Return the [x, y] coordinate for the center point of the cell that contains the specified text.  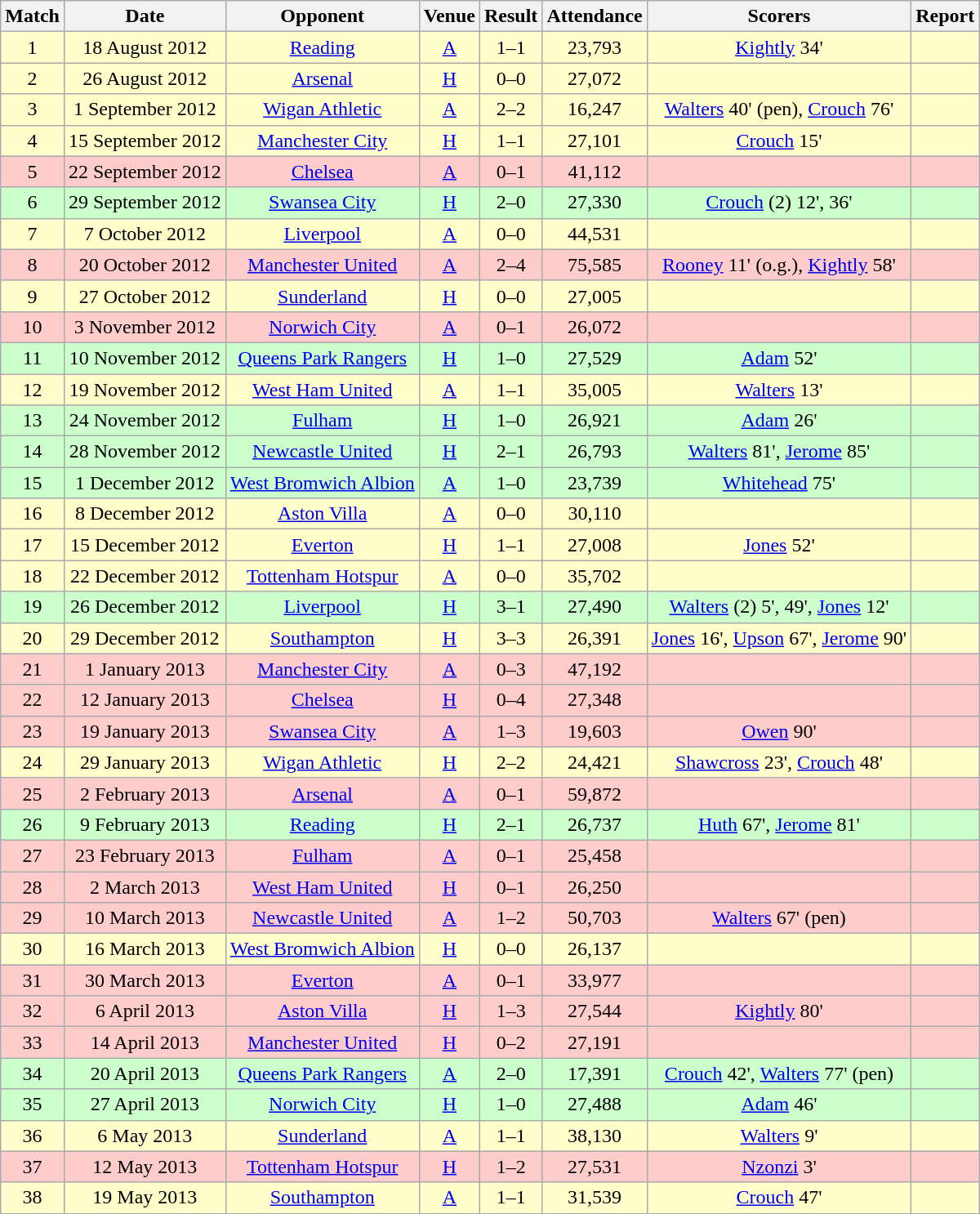
26,250 [595, 886]
8 [33, 265]
27 April 2013 [145, 1105]
26 August 2012 [145, 78]
35,005 [595, 390]
59,872 [595, 793]
19 [33, 607]
35,702 [595, 576]
Adam 52' [779, 358]
41,112 [595, 172]
27,531 [595, 1167]
Owen 90' [779, 731]
Scorers [779, 16]
Attendance [595, 16]
34 [33, 1073]
15 December 2012 [145, 545]
26,921 [595, 421]
31 [33, 980]
44,531 [595, 234]
Crouch 15' [779, 141]
27,490 [595, 607]
12 [33, 390]
27,348 [595, 700]
1 January 2013 [145, 669]
Adam 46' [779, 1105]
Huth 67', Jerome 81' [779, 824]
23,793 [595, 47]
12 May 2013 [145, 1167]
26 [33, 824]
32 [33, 1011]
47,192 [595, 669]
1 September 2012 [145, 109]
29 September 2012 [145, 203]
23 February 2013 [145, 855]
17,391 [595, 1073]
29 [33, 918]
Opponent [322, 16]
38 [33, 1198]
Result [510, 16]
27,488 [595, 1105]
19,603 [595, 731]
20 [33, 638]
33,977 [595, 980]
24,421 [595, 762]
0–4 [510, 700]
Rooney 11' (o.g.), Kightly 58' [779, 265]
26,137 [595, 949]
27 [33, 855]
3–3 [510, 638]
3 November 2012 [145, 327]
2 [33, 78]
30,110 [595, 514]
10 [33, 327]
20 October 2012 [145, 265]
3–1 [510, 607]
12 January 2013 [145, 700]
15 [33, 483]
10 November 2012 [145, 358]
23,739 [595, 483]
16 March 2013 [145, 949]
Walters 13' [779, 390]
3 [33, 109]
19 November 2012 [145, 390]
6 April 2013 [145, 1011]
8 December 2012 [145, 514]
27,008 [595, 545]
Jones 16', Upson 67', Jerome 90' [779, 638]
22 September 2012 [145, 172]
4 [33, 141]
26,737 [595, 824]
Nzonzi 3' [779, 1167]
6 [33, 203]
Kightly 80' [779, 1011]
16,247 [595, 109]
27,101 [595, 141]
28 [33, 886]
0–3 [510, 669]
9 [33, 296]
29 January 2013 [145, 762]
26,793 [595, 452]
2–4 [510, 265]
27,005 [595, 296]
35 [33, 1105]
26,072 [595, 327]
Date [145, 16]
2 March 2013 [145, 886]
6 May 2013 [145, 1136]
14 [33, 452]
13 [33, 421]
11 [33, 358]
Whitehead 75' [779, 483]
14 April 2013 [145, 1042]
22 [33, 700]
30 [33, 949]
36 [33, 1136]
Walters 40' (pen), Crouch 76' [779, 109]
27,191 [595, 1042]
25,458 [595, 855]
26,391 [595, 638]
Adam 26' [779, 421]
27,072 [595, 78]
Shawcross 23', Crouch 48' [779, 762]
19 May 2013 [145, 1198]
Crouch (2) 12', 36' [779, 203]
9 February 2013 [145, 824]
25 [33, 793]
31,539 [595, 1198]
33 [33, 1042]
21 [33, 669]
10 March 2013 [145, 918]
23 [33, 731]
27 October 2012 [145, 296]
37 [33, 1167]
16 [33, 514]
Kightly 34' [779, 47]
Walters 9' [779, 1136]
18 August 2012 [145, 47]
18 [33, 576]
30 March 2013 [145, 980]
1 December 2012 [145, 483]
29 December 2012 [145, 638]
28 November 2012 [145, 452]
50,703 [595, 918]
22 December 2012 [145, 576]
Crouch 47' [779, 1198]
15 September 2012 [145, 141]
5 [33, 172]
7 October 2012 [145, 234]
Walters 81', Jerome 85' [779, 452]
Walters (2) 5', 49', Jones 12' [779, 607]
26 December 2012 [145, 607]
27,544 [595, 1011]
24 [33, 762]
Walters 67' (pen) [779, 918]
2 February 2013 [145, 793]
27,330 [595, 203]
Venue [449, 16]
Match [33, 16]
27,529 [595, 358]
38,130 [595, 1136]
19 January 2013 [145, 731]
1 [33, 47]
75,585 [595, 265]
0–2 [510, 1042]
20 April 2013 [145, 1073]
Crouch 42', Walters 77' (pen) [779, 1073]
24 November 2012 [145, 421]
Jones 52' [779, 545]
Report [946, 16]
17 [33, 545]
7 [33, 234]
